Pinpoint the cell where the given text exists, returning its [x, y] midpoint coordinate. 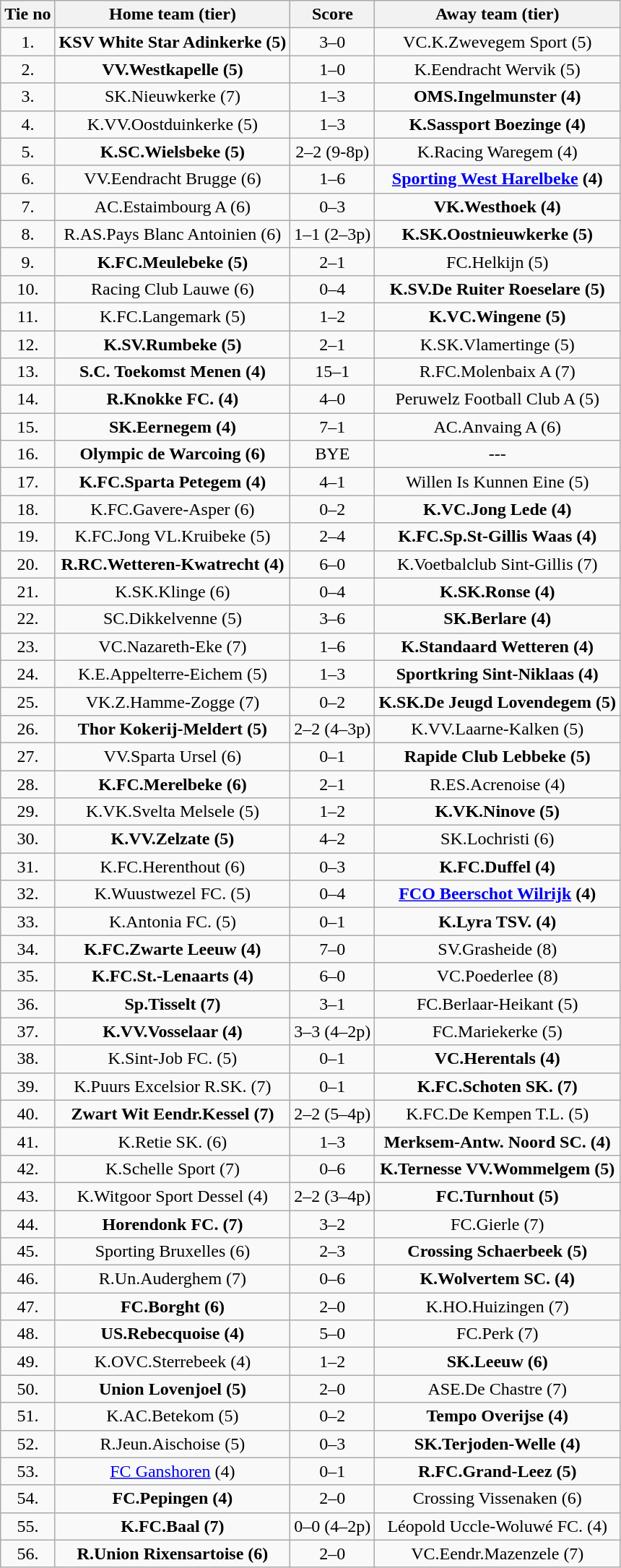
VV.Westkapelle (5) [173, 69]
3. [27, 97]
K.VV.Zelzate (5) [173, 839]
K.Witgoor Sport Dessel (4) [173, 1196]
K.SC.Wielsbeke (5) [173, 152]
K.VV.Laarne-Kalken (5) [498, 729]
47. [27, 1307]
Sp.Tisselt (7) [173, 1004]
R.AS.Pays Blanc Antoinien (6) [173, 234]
FC.Pepingen (4) [173, 1499]
K.Sassport Boezinge (4) [498, 124]
FCO Beerschot Wilrijk (4) [498, 894]
Sporting Bruxelles (6) [173, 1252]
19. [27, 537]
VK.Westhoek (4) [498, 207]
K.VC.Wingene (5) [498, 316]
K.SV.Rumbeke (5) [173, 345]
37. [27, 1031]
K.OVC.Sterrebeek (4) [173, 1361]
Racing Club Lauwe (6) [173, 289]
8. [27, 234]
K.FC.Zwarte Leeuw (4) [173, 949]
Thor Kokerij-Meldert (5) [173, 729]
Merksem-Antw. Noord SC. (4) [498, 1141]
26. [27, 729]
R.FC.Molenbaix A (7) [498, 372]
Horendonk FC. (7) [173, 1224]
FC.Helkijn (5) [498, 261]
1–1 (2–3p) [332, 234]
3–2 [332, 1224]
K.FC.Baal (7) [173, 1526]
K.FC.Jong VL.Kruibeke (5) [173, 537]
7–1 [332, 427]
R.ES.Acrenoise (4) [498, 784]
2–3 [332, 1252]
5. [27, 152]
K.Eendracht Wervik (5) [498, 69]
23. [27, 646]
US.Rebecquoise (4) [173, 1334]
Willen Is Kunnen Eine (5) [498, 482]
Away team (tier) [498, 14]
3–0 [332, 42]
SK.Eernegem (4) [173, 427]
48. [27, 1334]
17. [27, 482]
SK.Nieuwkerke (7) [173, 97]
K.Antonia FC. (5) [173, 922]
52. [27, 1444]
BYE [332, 454]
Olympic de Warcoing (6) [173, 454]
1–0 [332, 69]
K.HO.Huizingen (7) [498, 1307]
VV.Eendracht Brugge (6) [173, 179]
Crossing Vissenaken (6) [498, 1499]
16. [27, 454]
K.Wuustwezel FC. (5) [173, 894]
Union Lovenjoel (5) [173, 1389]
39. [27, 1086]
49. [27, 1361]
SV.Grasheide (8) [498, 949]
29. [27, 812]
28. [27, 784]
FC.Borght (6) [173, 1307]
KSV White Star Adinkerke (5) [173, 42]
32. [27, 894]
K.FC.Sparta Petegem (4) [173, 482]
46. [27, 1279]
FC.Berlaar-Heikant (5) [498, 1004]
FC.Perk (7) [498, 1334]
R.Union Rixensartoise (6) [173, 1554]
K.SK.Oostnieuwkerke (5) [498, 234]
Score [332, 14]
K.SK.De Jeugd Lovendegem (5) [498, 701]
21. [27, 592]
3–3 (4–2p) [332, 1031]
K.SK.Ronse (4) [498, 592]
20. [27, 564]
22. [27, 619]
K.FC.De Kempen T.L. (5) [498, 1114]
Sporting West Harelbeke (4) [498, 179]
K.SV.De Ruiter Roeselare (5) [498, 289]
FC.Gierle (7) [498, 1224]
5–0 [332, 1334]
4–1 [332, 482]
K.SK.Klinge (6) [173, 592]
30. [27, 839]
44. [27, 1224]
FC.Mariekerke (5) [498, 1031]
50. [27, 1389]
15–1 [332, 372]
K.Retie SK. (6) [173, 1141]
K.Racing Waregem (4) [498, 152]
K.VK.Ninove (5) [498, 812]
56. [27, 1554]
K.VV.Vosselaar (4) [173, 1031]
--- [498, 454]
41. [27, 1141]
R.FC.Grand-Leez (5) [498, 1471]
45. [27, 1252]
VC.K.Zwevegem Sport (5) [498, 42]
K.FC.Gavere-Asper (6) [173, 509]
Tie no [27, 14]
R.Knokke FC. (4) [173, 399]
Rapide Club Lebbeke (5) [498, 756]
Léopold Uccle-Woluwé FC. (4) [498, 1526]
K.Wolvertem SC. (4) [498, 1279]
VK.Z.Hamme-Zogge (7) [173, 701]
38. [27, 1059]
36. [27, 1004]
43. [27, 1196]
K.FC.Duffel (4) [498, 867]
51. [27, 1416]
2–2 (9-8p) [332, 152]
18. [27, 509]
SK.Berlare (4) [498, 619]
0–0 (4–2p) [332, 1526]
K.AC.Betekom (5) [173, 1416]
K.Voetbalclub Sint-Gillis (7) [498, 564]
R.Jeun.Aischoise (5) [173, 1444]
24. [27, 674]
2–2 (5–4p) [332, 1114]
S.C. Toekomst Menen (4) [173, 372]
SK.Terjoden-Welle (4) [498, 1444]
25. [27, 701]
K.Standaard Wetteren (4) [498, 646]
15. [27, 427]
SC.Dikkelvenne (5) [173, 619]
K.FC.St.-Lenaarts (4) [173, 976]
2. [27, 69]
Home team (tier) [173, 14]
K.FC.Herenthout (6) [173, 867]
K.Ternesse VV.Wommelgem (5) [498, 1169]
7. [27, 207]
K.VV.Oostduinkerke (5) [173, 124]
VC.Eendr.Mazenzele (7) [498, 1554]
VV.Sparta Ursel (6) [173, 756]
4. [27, 124]
Crossing Schaerbeek (5) [498, 1252]
27. [27, 756]
SK.Leeuw (6) [498, 1361]
35. [27, 976]
1. [27, 42]
4–0 [332, 399]
12. [27, 345]
R.RC.Wetteren-Kwatrecht (4) [173, 564]
11. [27, 316]
R.Un.Auderghem (7) [173, 1279]
2–2 (4–3p) [332, 729]
13. [27, 372]
55. [27, 1526]
ASE.De Chastre (7) [498, 1389]
OMS.Ingelmunster (4) [498, 97]
6. [27, 179]
10. [27, 289]
FC.Turnhout (5) [498, 1196]
K.VK.Svelta Melsele (5) [173, 812]
SK.Lochristi (6) [498, 839]
K.SK.Vlamertinge (5) [498, 345]
K.Lyra TSV. (4) [498, 922]
3–6 [332, 619]
33. [27, 922]
K.FC.Sp.St-Gillis Waas (4) [498, 537]
7–0 [332, 949]
AC.Anvaing A (6) [498, 427]
VC.Herentals (4) [498, 1059]
K.E.Appelterre-Eichem (5) [173, 674]
Peruwelz Football Club A (5) [498, 399]
2–4 [332, 537]
Zwart Wit Eendr.Kessel (7) [173, 1114]
K.FC.Merelbeke (6) [173, 784]
2–2 (3–4p) [332, 1196]
40. [27, 1114]
Sportkring Sint-Niklaas (4) [498, 674]
K.FC.Langemark (5) [173, 316]
K.Schelle Sport (7) [173, 1169]
K.VC.Jong Lede (4) [498, 509]
K.Puurs Excelsior R.SK. (7) [173, 1086]
VC.Nazareth-Eke (7) [173, 646]
VC.Poederlee (8) [498, 976]
K.FC.Meulebeke (5) [173, 261]
FC Ganshoren (4) [173, 1471]
3–1 [332, 1004]
Tempo Overijse (4) [498, 1416]
34. [27, 949]
AC.Estaimbourg A (6) [173, 207]
K.Sint-Job FC. (5) [173, 1059]
14. [27, 399]
K.FC.Schoten SK. (7) [498, 1086]
4–2 [332, 839]
42. [27, 1169]
54. [27, 1499]
53. [27, 1471]
31. [27, 867]
9. [27, 261]
